Scan for the cell matching the given text and deliver its (X, Y) coordinate at center. 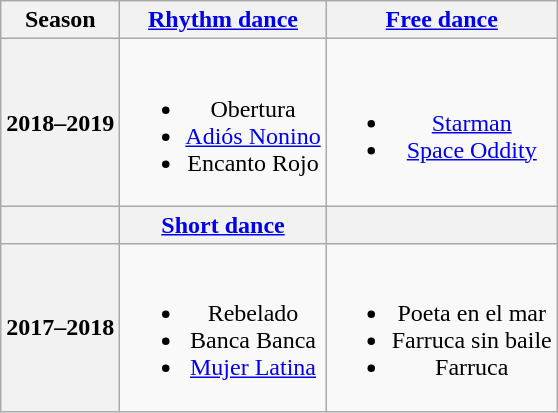
2017–2018 (60, 328)
Free dance (442, 20)
Season (60, 20)
Rebelado Banca Banca Mujer Latina (223, 328)
Poeta en el mar Farruca sin baile Farruca (442, 328)
OberturaAdiós Nonino Encanto Rojo (223, 122)
Short dance (223, 225)
Rhythm dance (223, 20)
2018–2019 (60, 122)
Starman Space Oddity (442, 122)
